Determine the (X, Y) coordinate at the center of the cell enclosing the given text.  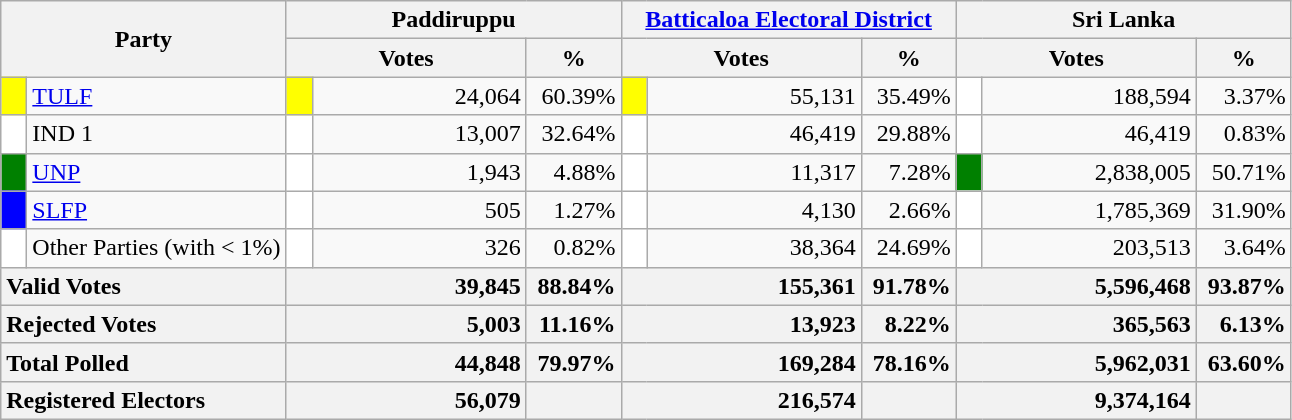
9,374,164 (1076, 400)
Rejected Votes (144, 324)
8.22% (908, 324)
Sri Lanka (1124, 20)
50.71% (1244, 172)
1,943 (419, 172)
169,284 (741, 362)
39,845 (406, 286)
Party (144, 39)
188,594 (1089, 96)
5,962,031 (1076, 362)
13,007 (419, 134)
SLFP (156, 210)
5,596,468 (1076, 286)
24,064 (419, 96)
93.87% (1244, 286)
Batticaloa Electoral District (788, 20)
55,131 (754, 96)
0.83% (1244, 134)
4,130 (754, 210)
Valid Votes (144, 286)
24.69% (908, 248)
Other Parties (with < 1%) (156, 248)
91.78% (908, 286)
35.49% (908, 96)
TULF (156, 96)
0.82% (574, 248)
326 (419, 248)
38,364 (754, 248)
4.88% (574, 172)
505 (419, 210)
1,785,369 (1089, 210)
3.37% (1244, 96)
365,563 (1076, 324)
Paddiruppu (454, 20)
155,361 (741, 286)
UNP (156, 172)
IND 1 (156, 134)
6.13% (1244, 324)
31.90% (1244, 210)
11,317 (754, 172)
3.64% (1244, 248)
2.66% (908, 210)
56,079 (406, 400)
Total Polled (144, 362)
88.84% (574, 286)
44,848 (406, 362)
1.27% (574, 210)
203,513 (1089, 248)
13,923 (741, 324)
Registered Electors (144, 400)
32.64% (574, 134)
11.16% (574, 324)
78.16% (908, 362)
216,574 (741, 400)
5,003 (406, 324)
63.60% (1244, 362)
7.28% (908, 172)
60.39% (574, 96)
29.88% (908, 134)
2,838,005 (1089, 172)
79.97% (574, 362)
